For the text-containing cell, return its midpoint in (X, Y) coordinate format. 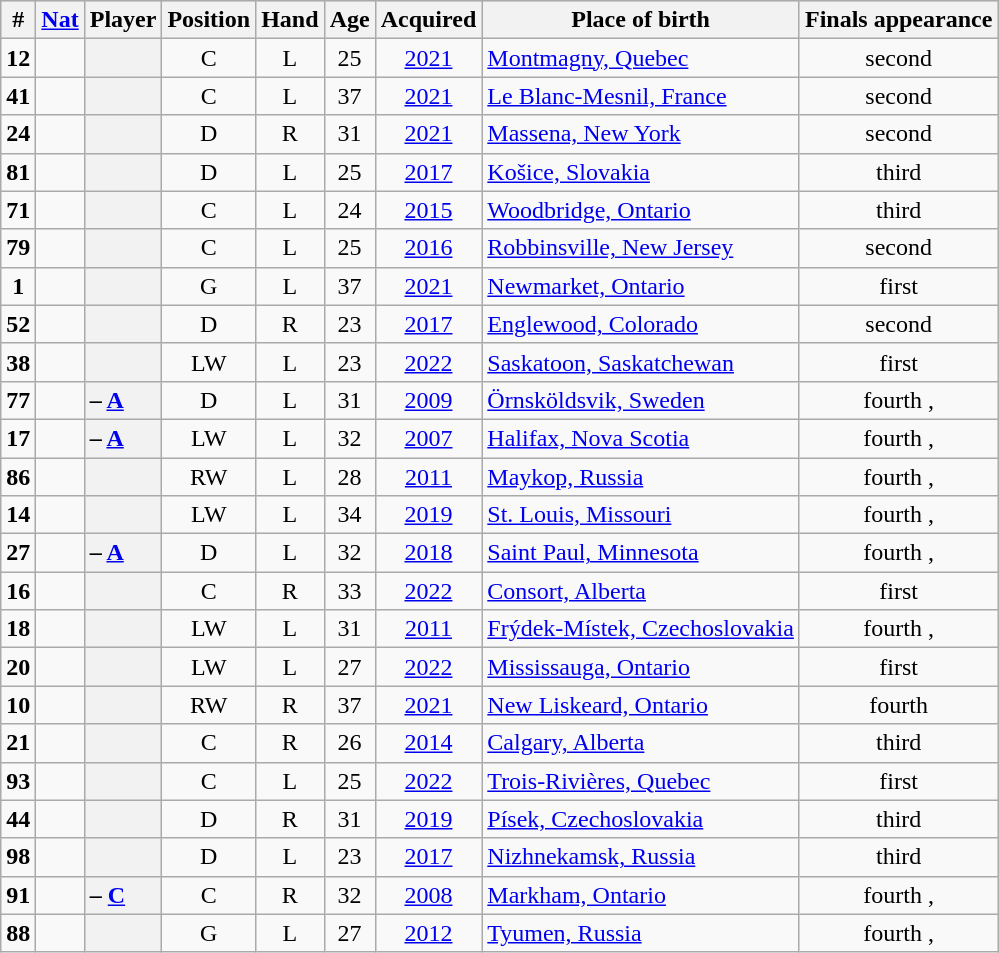
2007 (428, 438)
88 (18, 933)
Maykop, Russia (641, 477)
fourth (898, 705)
– C (123, 895)
2008 (428, 895)
Markham, Ontario (641, 895)
Örnsköldsvik, Sweden (641, 400)
New Liskeard, Ontario (641, 705)
Montmagny, Quebec (641, 58)
33 (350, 591)
Consort, Alberta (641, 591)
34 (350, 515)
16 (18, 591)
Trois-Rivières, Quebec (641, 781)
Calgary, Alberta (641, 743)
Acquired (428, 20)
10 (18, 705)
21 (18, 743)
Halifax, Nova Scotia (641, 438)
2015 (428, 210)
18 (18, 629)
Tyumen, Russia (641, 933)
28 (350, 477)
81 (18, 172)
2009 (428, 400)
17 (18, 438)
86 (18, 477)
Player (123, 20)
# (18, 20)
14 (18, 515)
Position (209, 20)
91 (18, 895)
93 (18, 781)
38 (18, 362)
Age (350, 20)
98 (18, 857)
Massena, New York (641, 134)
Saint Paul, Minnesota (641, 553)
41 (18, 96)
Hand (290, 20)
Košice, Slovakia (641, 172)
79 (18, 248)
Nizhnekamsk, Russia (641, 857)
2018 (428, 553)
Frýdek-Místek, Czechoslovakia (641, 629)
Place of birth (641, 20)
Robbinsville, New Jersey (641, 248)
52 (18, 324)
Písek, Czechoslovakia (641, 819)
26 (350, 743)
Mississauga, Ontario (641, 667)
Woodbridge, Ontario (641, 210)
20 (18, 667)
2014 (428, 743)
71 (18, 210)
Saskatoon, Saskatchewan (641, 362)
1 (18, 286)
77 (18, 400)
Nat (60, 20)
2016 (428, 248)
44 (18, 819)
12 (18, 58)
Le Blanc-Mesnil, France (641, 96)
Finals appearance (898, 20)
Englewood, Colorado (641, 324)
St. Louis, Missouri (641, 515)
Newmarket, Ontario (641, 286)
2012 (428, 933)
